For the text-containing cell, return its midpoint in [X, Y] coordinate format. 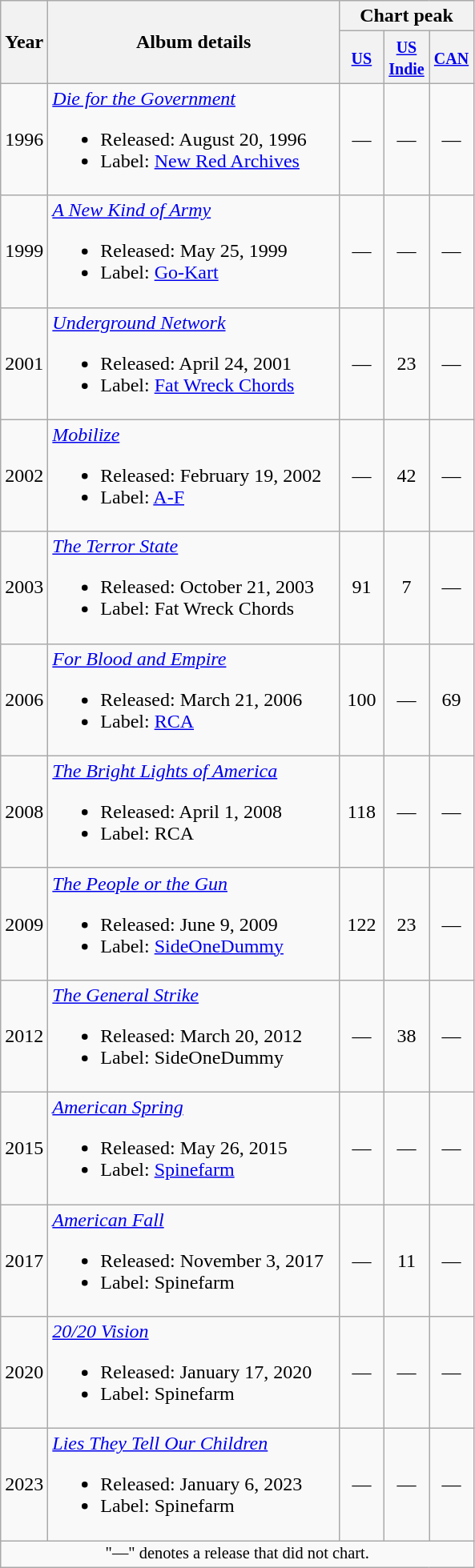
The Bright Lights of AmericaReleased: April 1, 2008Label: RCA [194, 812]
122 [361, 924]
69 [452, 700]
91 [361, 587]
The General StrikeReleased: March 20, 2012Label: SideOneDummy [194, 1036]
2001 [24, 363]
Year [24, 42]
The People or the GunReleased: June 9, 2009Label: SideOneDummy [194, 924]
For Blood and EmpireReleased: March 21, 2006Label: RCA [194, 700]
118 [361, 812]
1999 [24, 251]
2006 [24, 700]
100 [361, 700]
42 [406, 475]
11 [406, 1260]
2015 [24, 1148]
38 [406, 1036]
A New Kind of ArmyReleased: May 25, 1999Label: Go-Kart [194, 251]
Underground NetworkReleased: April 24, 2001Label: Fat Wreck Chords [194, 363]
Chart peak [406, 16]
Die for the GovernmentReleased: August 20, 1996Label: New Red Archives [194, 139]
Album details [194, 42]
7 [406, 587]
US Indie [406, 58]
Lies They Tell Our ChildrenReleased: January 6, 2023Label: Spinefarm [194, 1485]
"—" denotes a release that did not chart. [237, 1554]
2009 [24, 924]
2003 [24, 587]
2023 [24, 1485]
1996 [24, 139]
American FallReleased: November 3, 2017Label: Spinefarm [194, 1260]
US [361, 58]
MobilizeReleased: February 19, 2002Label: A-F [194, 475]
CAN [452, 58]
20/20 VisionReleased: January 17, 2020Label: Spinefarm [194, 1373]
The Terror StateReleased: October 21, 2003Label: Fat Wreck Chords [194, 587]
2020 [24, 1373]
2017 [24, 1260]
American SpringReleased: May 26, 2015Label: Spinefarm [194, 1148]
2008 [24, 812]
2012 [24, 1036]
2002 [24, 475]
